Capture the cell that displays the provided text and extract its [x, y] central coordinate. 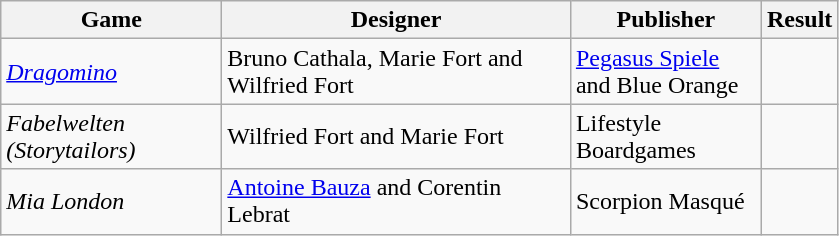
Designer [396, 20]
Publisher [666, 20]
Fabelwelten (Storytailors) [112, 136]
Antoine Bauza and Corentin Lebrat [396, 202]
Mia London [112, 202]
Dragomino [112, 72]
Lifestyle Boardgames [666, 136]
Scorpion Masqué [666, 202]
Result [799, 20]
Bruno Cathala, Marie Fort and Wilfried Fort [396, 72]
Wilfried Fort and Marie Fort [396, 136]
Game [112, 20]
Pegasus Spiele and Blue Orange [666, 72]
